Find where the given text appears and provide that cell's center as [X, Y] coordinate. 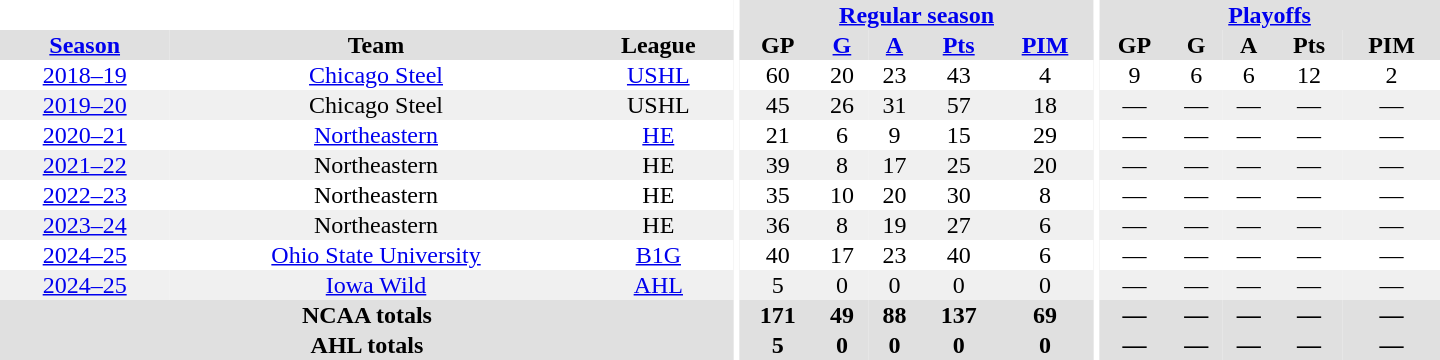
60 [778, 75]
2022–23 [84, 195]
12 [1309, 75]
31 [894, 105]
45 [778, 105]
30 [959, 195]
18 [1046, 105]
171 [778, 315]
27 [959, 225]
AHL [658, 285]
39 [778, 165]
36 [778, 225]
2021–22 [84, 165]
69 [1046, 315]
NCAA totals [367, 315]
88 [894, 315]
2019–20 [84, 105]
2023–24 [84, 225]
25 [959, 165]
43 [959, 75]
League [658, 45]
49 [842, 315]
2020–21 [84, 135]
4 [1046, 75]
AHL totals [367, 345]
Team [376, 45]
137 [959, 315]
Playoffs [1270, 15]
Season [84, 45]
26 [842, 105]
Regular season [917, 15]
10 [842, 195]
35 [778, 195]
2 [1392, 75]
2018–19 [84, 75]
15 [959, 135]
19 [894, 225]
57 [959, 105]
21 [778, 135]
29 [1046, 135]
Ohio State University [376, 255]
Iowa Wild [376, 285]
B1G [658, 255]
